Extract the (x, y) coordinate from the center of the cell holding the provided text.  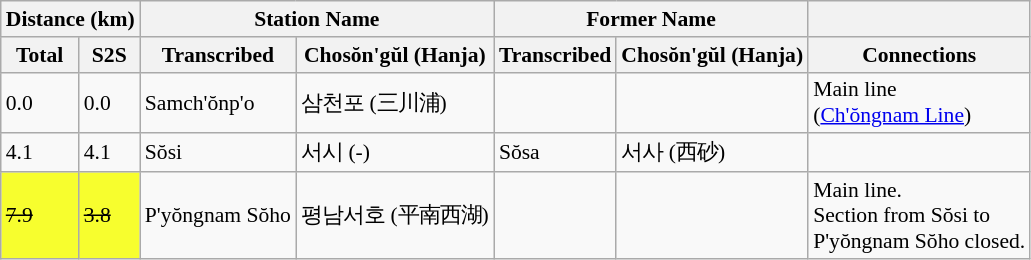
Main line.Section from Sŏsi toP'yŏngnam Sŏho closed. (919, 216)
3.8 (110, 216)
평남서호 (平南西湖) (395, 216)
Former Name (651, 19)
Sŏsa (555, 154)
Distance (km) (70, 19)
서사 (西砂) (712, 154)
서시 (-) (395, 154)
Sŏsi (218, 154)
Total (40, 55)
Samch'ŏnp'o (218, 102)
Connections (919, 55)
P'yŏngnam Sŏho (218, 216)
Station Name (317, 19)
Main line(Ch'ŏngnam Line) (919, 102)
S2S (110, 55)
7.9 (40, 216)
삼천포 (三川浦) (395, 102)
